Identify which cell holds the provided text, then report its [x, y] central coordinate. 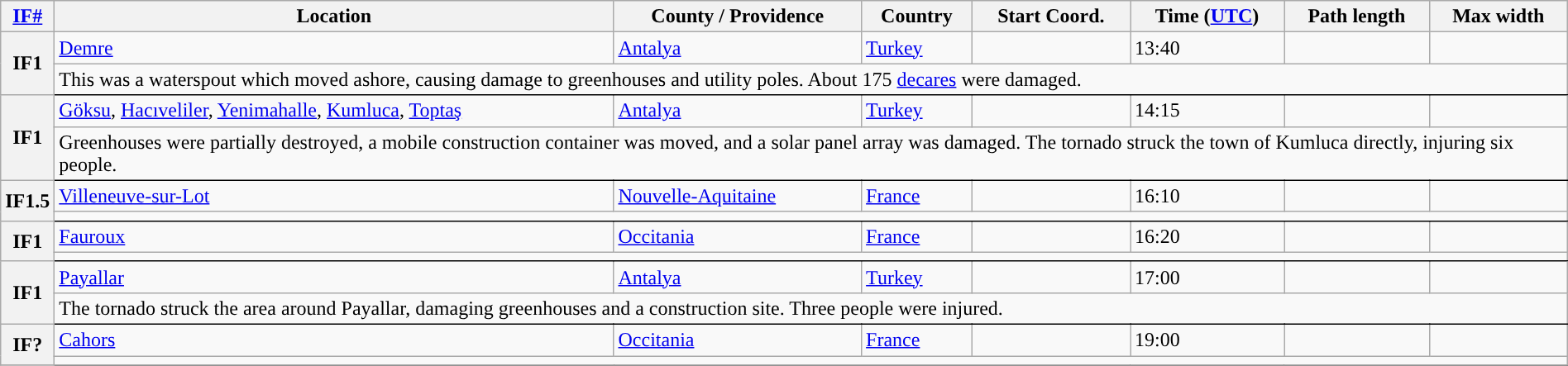
13:40 [1207, 48]
Villeneuve-sur-Lot [334, 196]
14:15 [1207, 111]
Start Coord. [1050, 17]
Demre [334, 48]
16:20 [1207, 236]
IF# [28, 17]
19:00 [1207, 340]
Cahors [334, 340]
IF1.5 [28, 200]
Location [334, 17]
Path length [1357, 17]
Payallar [334, 277]
IF? [28, 344]
This was a waterspout which moved ashore, causing damage to greenhouses and utility poles. About 175 decares were damaged. [810, 79]
Fauroux [334, 236]
Göksu, Hacıveliler, Yenimahalle, Kumluca, Toptaş [334, 111]
Country [917, 17]
Time (UTC) [1207, 17]
17:00 [1207, 277]
The tornado struck the area around Payallar, damaging greenhouses and a construction site. Three people were injured. [810, 308]
16:10 [1207, 196]
Max width [1499, 17]
County / Providence [738, 17]
Nouvelle-Aquitaine [738, 196]
